Provide the (x, y) coordinate of the cell's center where the given text is located.  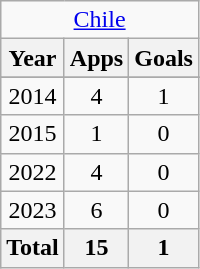
Goals (164, 58)
15 (96, 248)
Total (33, 248)
Year (33, 58)
Chile (100, 20)
2014 (33, 96)
2015 (33, 134)
Apps (96, 58)
2022 (33, 172)
6 (96, 210)
2023 (33, 210)
